Determine the (X, Y) coordinate at the center of the cell enclosing the given text.  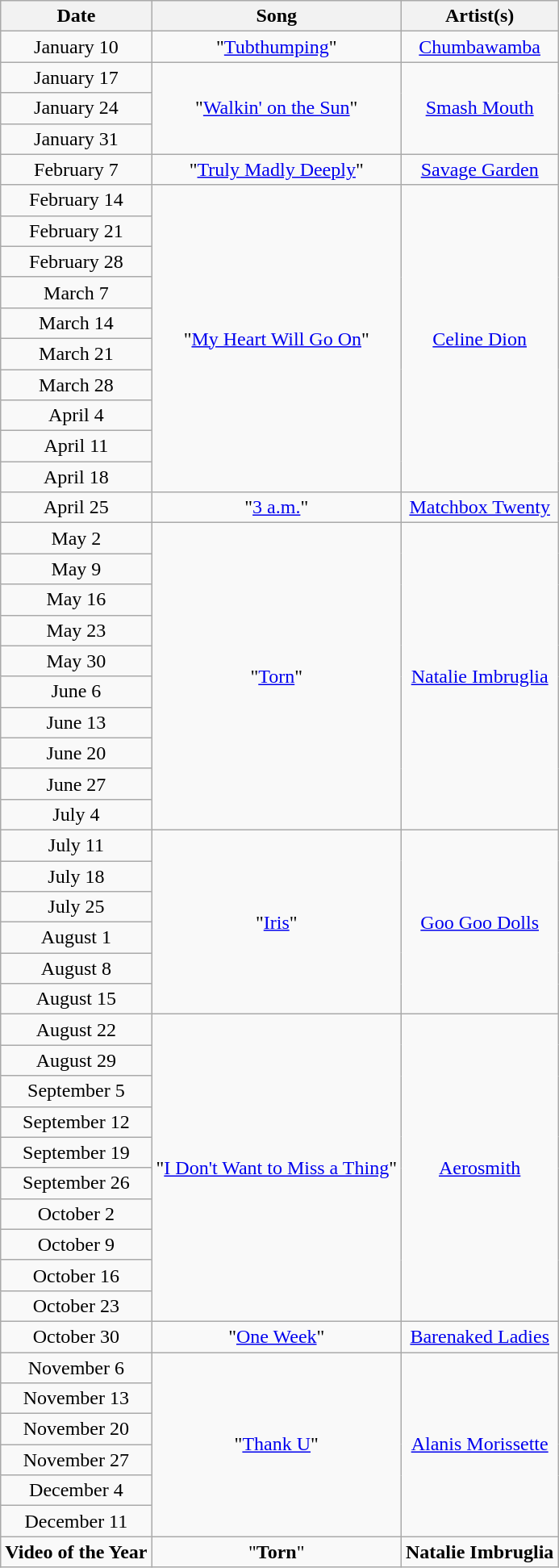
"I Don't Want to Miss a Thing" (276, 1169)
September 26 (76, 1183)
October 16 (76, 1275)
Smash Mouth (479, 108)
August 29 (76, 1060)
August 8 (76, 968)
Celine Dion (479, 339)
"One Week" (276, 1336)
December 4 (76, 1491)
Aerosmith (479, 1169)
November 20 (76, 1429)
July 11 (76, 845)
February 14 (76, 200)
"My Heart Will Go On" (276, 339)
July 25 (76, 907)
May 23 (76, 630)
July 18 (76, 876)
Goo Goo Dolls (479, 922)
April 25 (76, 508)
May 16 (76, 600)
July 4 (76, 814)
Date (76, 16)
May 2 (76, 538)
January 10 (76, 47)
March 7 (76, 292)
January 17 (76, 77)
Matchbox Twenty (479, 508)
March 28 (76, 385)
March 21 (76, 353)
February 7 (76, 169)
Song (276, 16)
June 27 (76, 784)
"Truly Madly Deeply" (276, 169)
August 1 (76, 938)
February 21 (76, 231)
November 6 (76, 1368)
August 15 (76, 999)
June 20 (76, 753)
May 9 (76, 569)
June 13 (76, 722)
April 4 (76, 416)
"Tubthumping" (276, 47)
October 23 (76, 1306)
April 18 (76, 477)
September 5 (76, 1091)
April 11 (76, 446)
Barenaked Ladies (479, 1336)
October 30 (76, 1336)
February 28 (76, 261)
December 11 (76, 1521)
November 13 (76, 1399)
September 12 (76, 1122)
Chumbawamba (479, 47)
January 31 (76, 139)
"Iris" (276, 922)
January 24 (76, 108)
November 27 (76, 1460)
June 6 (76, 692)
Artist(s) (479, 16)
Video of the Year (76, 1552)
Savage Garden (479, 169)
September 19 (76, 1152)
May 30 (76, 661)
March 14 (76, 323)
August 22 (76, 1030)
"Thank U" (276, 1445)
October 2 (76, 1214)
October 9 (76, 1244)
Alanis Morissette (479, 1445)
"3 a.m." (276, 508)
"Walkin' on the Sun" (276, 108)
